For the text-containing cell, return its midpoint in (x, y) coordinate format. 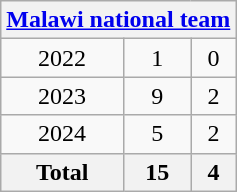
Total (62, 172)
15 (157, 172)
1 (157, 58)
2022 (62, 58)
9 (157, 96)
4 (214, 172)
5 (157, 134)
2024 (62, 134)
Malawi national team (118, 20)
2023 (62, 96)
0 (214, 58)
